Search for the cell housing the specified text and yield its (X, Y) center coordinate. 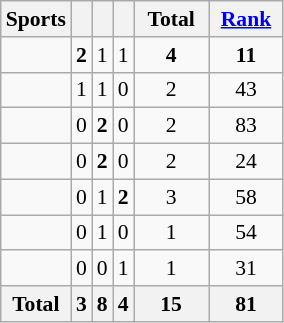
24 (246, 162)
Sports (36, 19)
83 (246, 126)
11 (246, 55)
15 (172, 304)
8 (102, 304)
31 (246, 269)
81 (246, 304)
58 (246, 197)
43 (246, 90)
Rank (246, 19)
54 (246, 233)
